Return the (X, Y) coordinate for the center point of the cell that contains the specified text.  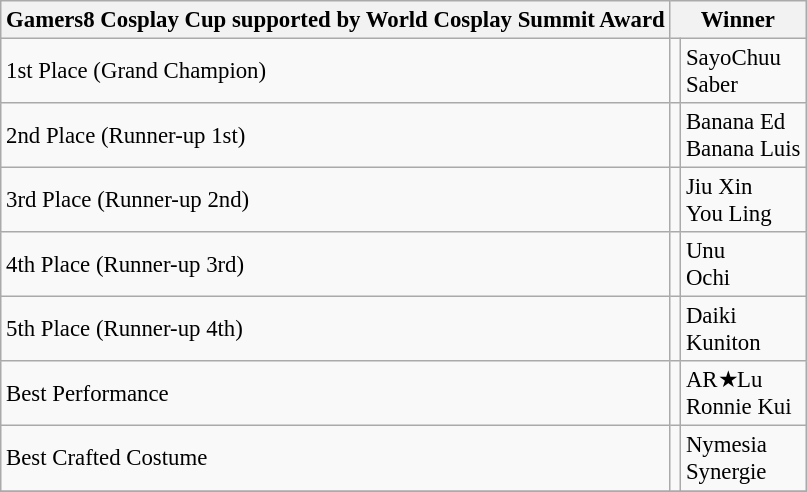
Gamers8 Cosplay Cup supported by World Cosplay Summit Award (336, 20)
NymesiaSynergie (744, 458)
DaikiKuniton (744, 330)
Best Crafted Costume (336, 458)
SayoChuuSaber (744, 72)
Jiu XinYou Ling (744, 200)
5th Place (Runner-up 4th) (336, 330)
4th Place (Runner-up 3rd) (336, 264)
AR★LuRonnie Kui (744, 394)
Winner (738, 20)
Best Performance (336, 394)
2nd Place (Runner-up 1st) (336, 136)
1st Place (Grand Champion) (336, 72)
3rd Place (Runner-up 2nd) (336, 200)
UnuOchi (744, 264)
Banana EdBanana Luis (744, 136)
